Locate the cell with the specified text and output its (x, y) center coordinate. 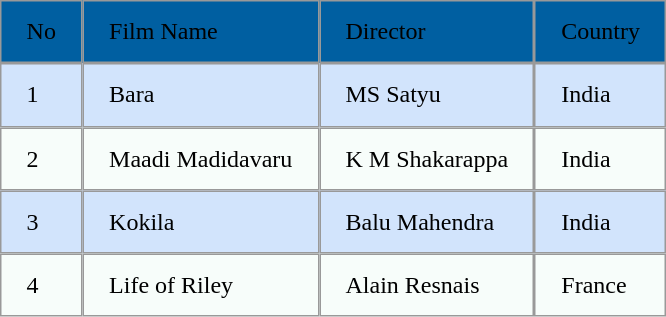
Balu Mahendra (427, 222)
Alain Resnais (427, 286)
Film Name (200, 32)
2 (41, 158)
1 (41, 94)
Maadi Madidavaru (200, 158)
MS Satyu (427, 94)
Director (427, 32)
3 (41, 222)
K M Shakarappa (427, 158)
Life of Riley (200, 286)
Kokila (200, 222)
Bara (200, 94)
4 (41, 286)
No (41, 32)
